Return the (x, y) coordinate for the center point of the cell that contains the specified text.  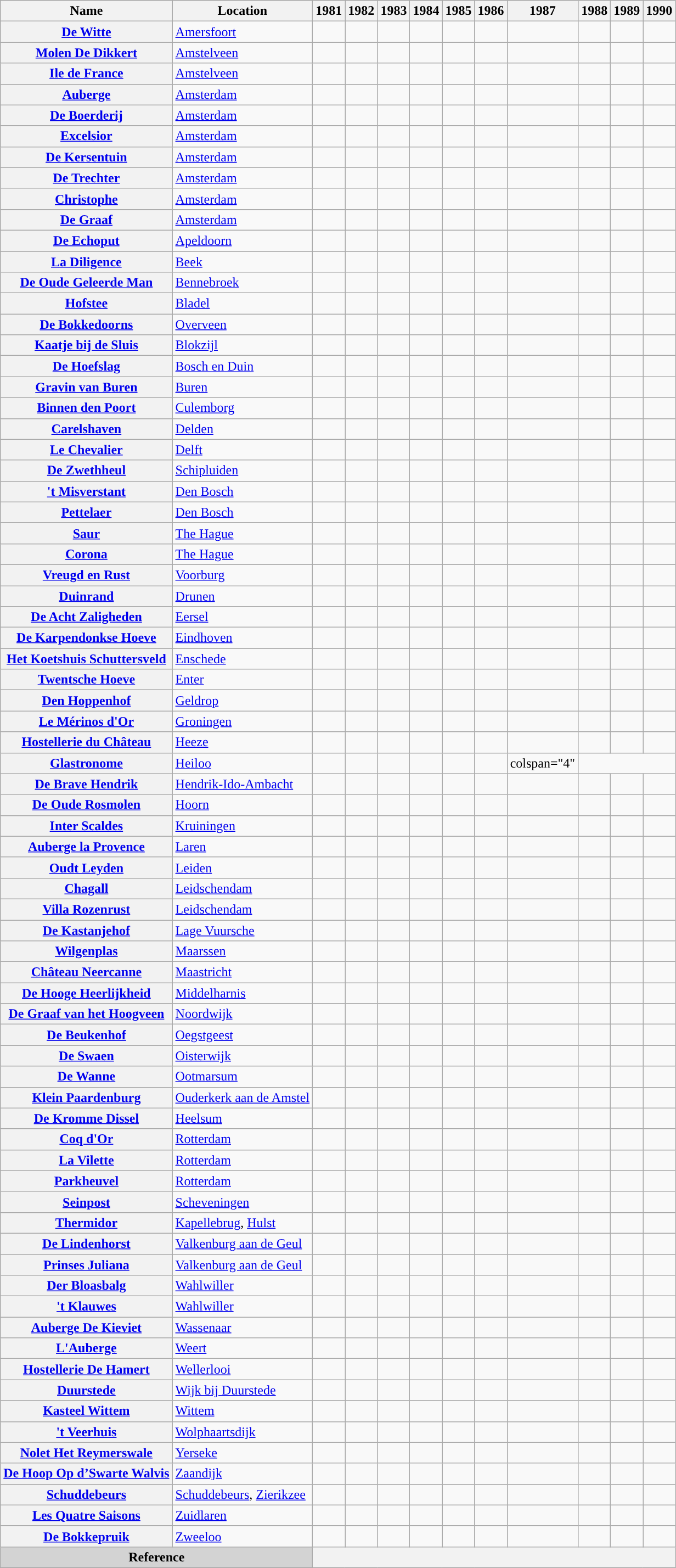
De Graaf van het Hoogveen (87, 1014)
Location (243, 11)
De Bokkepruik (87, 1536)
Eersel (243, 617)
Den Hoppenhof (87, 701)
Hostellerie du Château (87, 742)
Bennebroek (243, 283)
Kapellebrug, Hulst (243, 1223)
Lage Vuursche (243, 931)
Glastronome (87, 763)
Kaatje bij de Sluis (87, 345)
Klein Paardenburg (87, 1097)
Buren (243, 387)
Thermidor (87, 1223)
1981 (329, 11)
Drunen (243, 596)
Wellerlooi (243, 1369)
Les Quatre Saisons (87, 1515)
Zaandijk (243, 1474)
1990 (660, 11)
La Diligence (87, 262)
Blokzijl (243, 345)
Duurstede (87, 1390)
Yerseke (243, 1453)
Apeldoorn (243, 240)
Hostellerie De Hamert (87, 1369)
Excelsior (87, 136)
Pettelaer (87, 512)
Heelsum (243, 1118)
De Brave Hendrik (87, 784)
Scheveningen (243, 1202)
Groningen (243, 721)
1985 (459, 11)
Heiloo (243, 763)
Zweeloo (243, 1536)
Noordwijk (243, 1014)
Enschede (243, 659)
Auberge (87, 94)
De Lindenhorst (87, 1244)
Schipluiden (243, 471)
De Kastanjehof (87, 931)
Maarssen (243, 951)
De Witte (87, 32)
Duinrand (87, 596)
Ouderkerk aan de Amstel (243, 1097)
De Bokkedoorns (87, 324)
Voorburg (243, 575)
Christophe (87, 199)
Delft (243, 450)
1989 (627, 11)
Nolet Het Reymerswale (87, 1453)
Binnen den Poort (87, 408)
De Trechter (87, 178)
Gravin van Buren (87, 387)
De Oude Rosmolen (87, 805)
Ile de France (87, 74)
Ootmarsum (243, 1077)
Leiden (243, 867)
Weert (243, 1348)
Inter Scaldes (87, 826)
Wijk bij Duurstede (243, 1390)
Kruiningen (243, 826)
De Hoop Op d’Swarte Walvis (87, 1474)
Bosch en Duin (243, 366)
Name (87, 11)
Bladel (243, 304)
Hendrik-Ido-Ambacht (243, 784)
Wassenaar (243, 1328)
Overveen (243, 324)
Corona (87, 554)
Carelshaven (87, 429)
De Acht Zaligheden (87, 617)
De Kersentuin (87, 157)
Heeze (243, 742)
Delden (243, 429)
Prinses Juliana (87, 1264)
Château Neercanne (87, 972)
Geldrop (243, 701)
De Graaf (87, 220)
De Kromme Dissel (87, 1118)
Der Bloasbalg (87, 1286)
Hofstee (87, 304)
De Hooge Heerlijkheid (87, 993)
Coq d'Or (87, 1139)
Wittem (243, 1411)
La Vilette (87, 1160)
De Oude Geleerde Man (87, 283)
Oudt Leyden (87, 867)
Middelharnis (243, 993)
Enter (243, 680)
't Klauwes (87, 1307)
Maastricht (243, 972)
1982 (361, 11)
L'Auberge (87, 1348)
Laren (243, 847)
Schuddebeurs, Zierikzee (243, 1494)
colspan="4" (543, 763)
1988 (595, 11)
Auberge De Kieviet (87, 1328)
De Echoput (87, 240)
De Wanne (87, 1077)
Le Mérinos d'Or (87, 721)
Schuddebeurs (87, 1494)
Eindhoven (243, 638)
Hoorn (243, 805)
Wilgenplas (87, 951)
Wolphaartsdijk (243, 1432)
De Zwethheul (87, 471)
Oisterwijk (243, 1056)
1987 (543, 11)
Saur (87, 533)
Auberge la Provence (87, 847)
Het Koetshuis Schuttersveld (87, 659)
1986 (491, 11)
Reference (157, 1557)
Zuidlaren (243, 1515)
Culemborg (243, 408)
Kasteel Wittem (87, 1411)
Seinpost (87, 1202)
Chagall (87, 888)
Villa Rozenrust (87, 909)
't Misverstant (87, 491)
't Veerhuis (87, 1432)
De Beukenhof (87, 1035)
Oegstgeest (243, 1035)
De Karpendonkse Hoeve (87, 638)
Amersfoort (243, 32)
Twentsche Hoeve (87, 680)
1983 (394, 11)
Le Chevalier (87, 450)
Beek (243, 262)
Parkheuvel (87, 1181)
Vreugd en Rust (87, 575)
Molen De Dikkert (87, 53)
De Swaen (87, 1056)
1984 (426, 11)
De Boerderij (87, 115)
De Hoefslag (87, 366)
